Capture the cell that displays the provided text and extract its (X, Y) central coordinate. 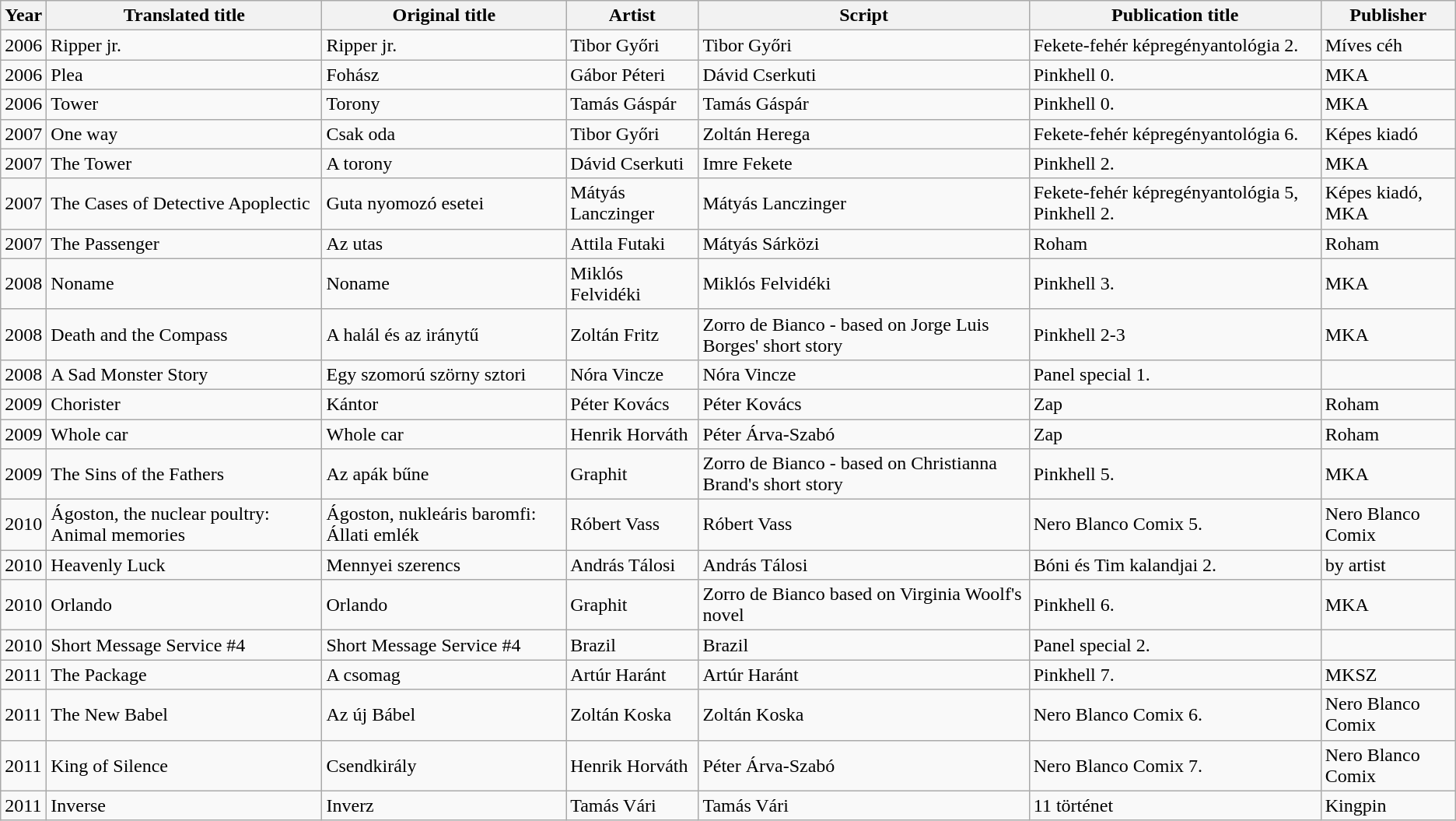
Zorro de Bianco - based on Christianna Brand's short story (863, 475)
Death and the Compass (184, 335)
Year (23, 16)
Nero Blanco Comix 6. (1174, 714)
Csak oda (444, 134)
Pinkhell 5. (1174, 475)
Zoltán Herega (863, 134)
Zorro de Bianco - based on Jorge Luis Borges' short story (863, 335)
Inverse (184, 805)
The Passenger (184, 244)
Zoltán Fritz (632, 335)
Fekete-fehér képregényantológia 5, Pinkhell 2. (1174, 204)
Attila Futaki (632, 244)
Pinkhell 6. (1174, 605)
Egy szomorú szörny sztori (444, 374)
Torony (444, 104)
Imre Fekete (863, 163)
Panel special 2. (1174, 645)
Ágoston, nukleáris baromfi: Állati emlék (444, 525)
Zorro de Bianco based on Virginia Woolf's novel (863, 605)
11 történet (1174, 805)
Nero Blanco Comix 7. (1174, 766)
Original title (444, 16)
Az apák bűne (444, 475)
The Package (184, 675)
Képes kiadó, MKA (1388, 204)
Translated title (184, 16)
A halál és az iránytű (444, 335)
Guta nyomozó esetei (444, 204)
Artist (632, 16)
Fekete-fehér képregényantológia 6. (1174, 134)
Kántor (444, 404)
A Sad Monster Story (184, 374)
Inverz (444, 805)
One way (184, 134)
King of Silence (184, 766)
Fekete-fehér képregényantológia 2. (1174, 45)
Kingpin (1388, 805)
Script (863, 16)
Pinkhell 2-3 (1174, 335)
Ágoston, the nuclear poultry: Animal memories (184, 525)
Panel special 1. (1174, 374)
Pinkhell 2. (1174, 163)
Publication title (1174, 16)
The Sins of the Fathers (184, 475)
Plea (184, 75)
Pinkhell 3. (1174, 283)
Gábor Péteri (632, 75)
Bóni és Tim kalandjai 2. (1174, 565)
Az új Bábel (444, 714)
A torony (444, 163)
Mennyei szerencs (444, 565)
Fohász (444, 75)
Mátyás Sárközi (863, 244)
The Cases of Detective Apoplectic (184, 204)
Tower (184, 104)
MKSZ (1388, 675)
Publisher (1388, 16)
Heavenly Luck (184, 565)
Az utas (444, 244)
The Tower (184, 163)
Képes kiadó (1388, 134)
A csomag (444, 675)
Nero Blanco Comix 5. (1174, 525)
Chorister (184, 404)
The New Babel (184, 714)
Pinkhell 7. (1174, 675)
Míves céh (1388, 45)
by artist (1388, 565)
Csendkirály (444, 766)
